Identify which cell holds the provided text, then report its (x, y) central coordinate. 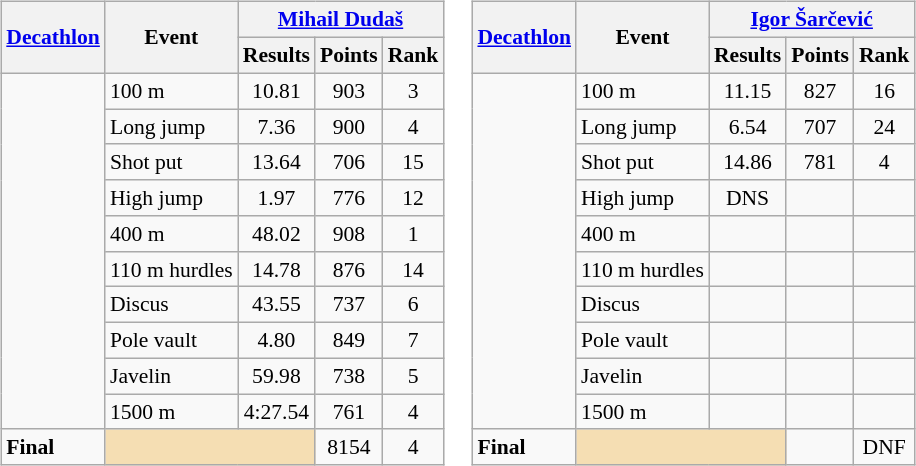
900 (349, 127)
7 (414, 340)
8154 (349, 447)
43.55 (276, 305)
761 (349, 412)
6.54 (748, 127)
DNS (748, 198)
908 (349, 234)
15 (414, 162)
DNF (884, 447)
Igor Šarčević (812, 20)
48.02 (276, 234)
10.81 (276, 91)
16 (884, 91)
14 (414, 269)
1.97 (276, 198)
14.78 (276, 269)
7.36 (276, 127)
Mihail Dudaš (341, 20)
707 (820, 127)
4.80 (276, 340)
11.15 (748, 91)
706 (349, 162)
6 (414, 305)
738 (349, 376)
781 (820, 162)
12 (414, 198)
849 (349, 340)
737 (349, 305)
827 (820, 91)
3 (414, 91)
24 (884, 127)
13.64 (276, 162)
4:27.54 (276, 412)
59.98 (276, 376)
776 (349, 198)
14.86 (748, 162)
903 (349, 91)
5 (414, 376)
876 (349, 269)
1 (414, 234)
